Pinpoint the cell where the given text exists, returning its (X, Y) midpoint coordinate. 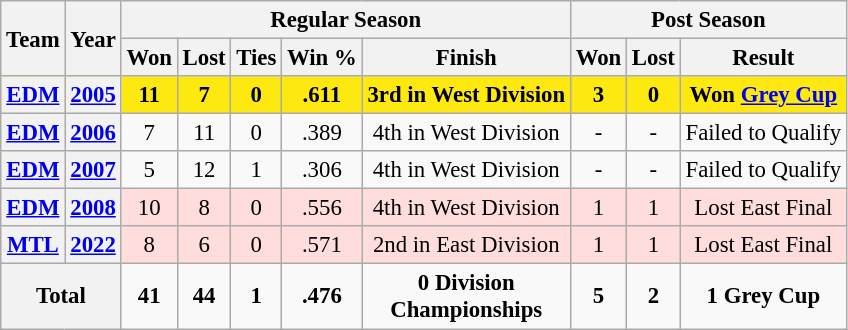
2008 (93, 208)
2005 (93, 95)
3rd in West Division (466, 95)
Post Season (708, 20)
1 Grey Cup (763, 296)
0 DivisionChampionships (466, 296)
Finish (466, 58)
.571 (322, 245)
44 (204, 296)
10 (149, 208)
2nd in East Division (466, 245)
.389 (322, 133)
2006 (93, 133)
Regular Season (346, 20)
MTL (33, 245)
.476 (322, 296)
2 (654, 296)
Team (33, 38)
Win % (322, 58)
12 (204, 170)
2007 (93, 170)
2022 (93, 245)
41 (149, 296)
.611 (322, 95)
Total (61, 296)
6 (204, 245)
.556 (322, 208)
.306 (322, 170)
Won Grey Cup (763, 95)
Result (763, 58)
Year (93, 38)
Ties (256, 58)
3 (598, 95)
